Provide the [X, Y] coordinate of the cell's center where the given text is located.  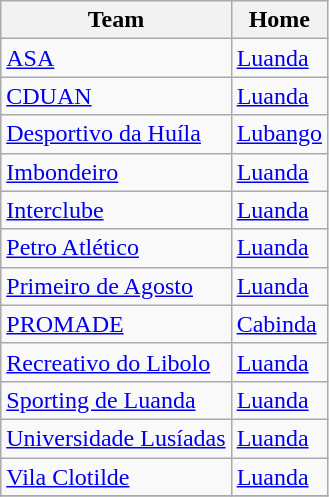
Interclube [116, 210]
Petro Atlético [116, 248]
Team [116, 20]
CDUAN [116, 96]
Lubango [279, 134]
Imbondeiro [116, 172]
Sporting de Luanda [116, 400]
Vila Clotilde [116, 477]
PROMADE [116, 324]
ASA [116, 58]
Recreativo do Libolo [116, 362]
Desportivo da Huíla [116, 134]
Home [279, 20]
Universidade Lusíadas [116, 438]
Primeiro de Agosto [116, 286]
Cabinda [279, 324]
